For the text-containing cell, return its midpoint in [X, Y] coordinate format. 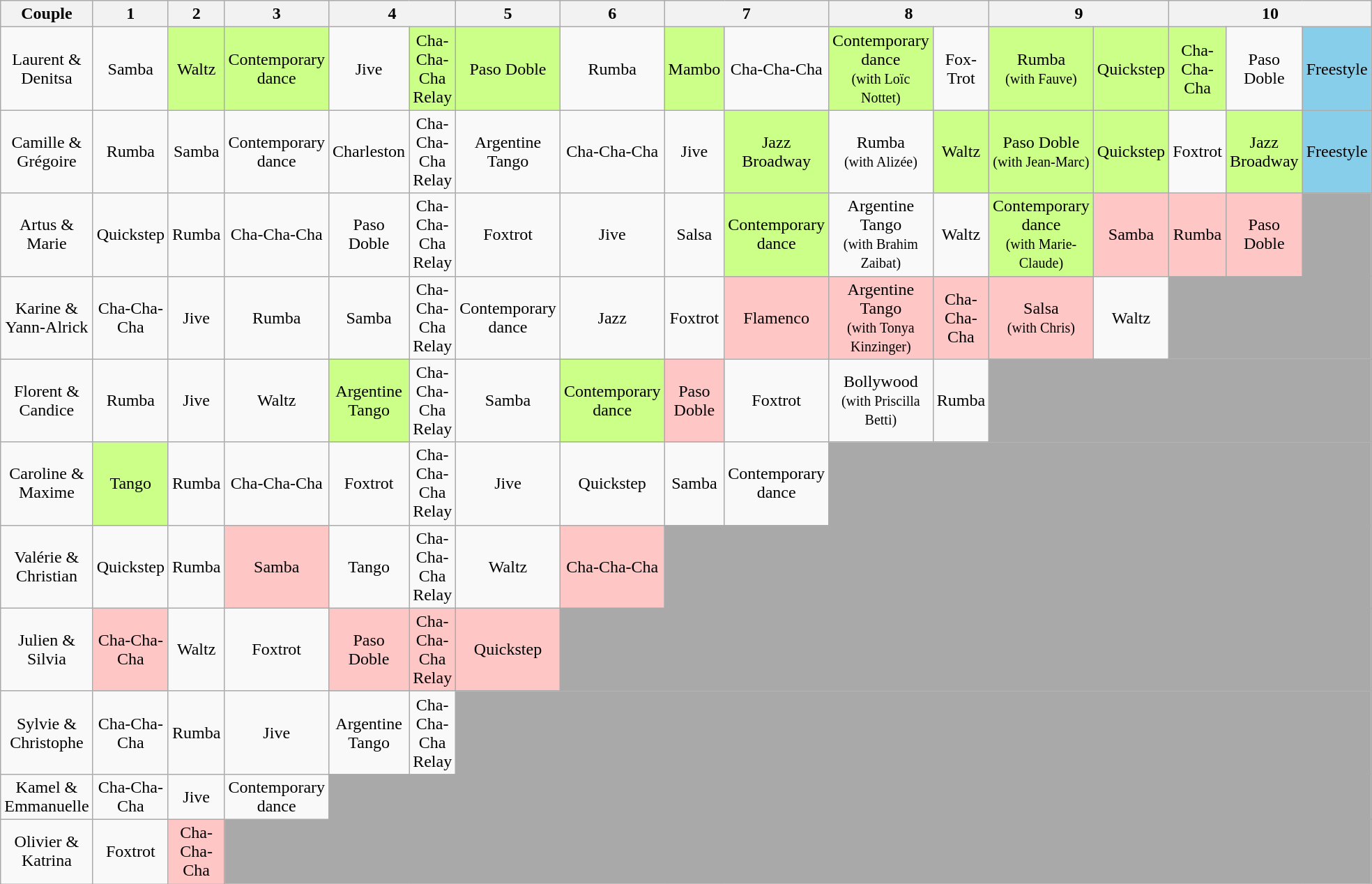
Olivier & Katrina [47, 851]
Paso Doble(with Jean-Marc) [1042, 152]
Jazz [612, 318]
Salsa(with Chris) [1042, 318]
6 [612, 14]
Contemporary dance(with Marie-Claude) [1042, 234]
Julien & Silvia [47, 650]
5 [508, 14]
Mambo [694, 68]
Rumba(with Alizée) [881, 152]
Bollywood(with Priscilla Betti) [881, 400]
Caroline & Maxime [47, 484]
Flamenco [777, 318]
1 [130, 14]
Florent & Candice [47, 400]
4 [392, 14]
8 [908, 14]
3 [277, 14]
Couple [47, 14]
7 [746, 14]
Laurent & Denitsa [47, 68]
9 [1079, 14]
Sylvie & Christophe [47, 732]
10 [1270, 14]
Karine & Yann-Alrick [47, 318]
Contemporary dance(with Loïc Nottet) [881, 68]
Camille & Grégoire [47, 152]
Argentine Tango(with Brahim Zaibat) [881, 234]
Fox-Trot [961, 68]
Kamel & Emmanuelle [47, 796]
Argentine Tango(with Tonya Kinzinger) [881, 318]
Salsa [694, 234]
Charleston [369, 152]
Artus & Marie [47, 234]
2 [196, 14]
Rumba(with Fauve) [1042, 68]
Valérie & Christian [47, 566]
